Search for the cell housing the specified text and yield its [x, y] center coordinate. 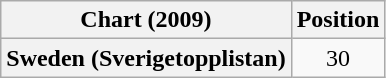
Position [338, 20]
30 [338, 58]
Chart (2009) [146, 20]
Sweden (Sverigetopplistan) [146, 58]
